Detect which cell encompasses the target text, then output its (x, y) center coordinate. 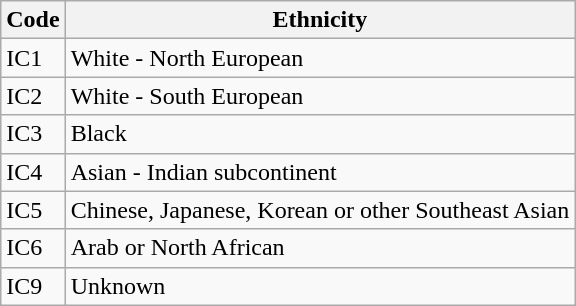
IC3 (33, 134)
Asian - Indian subcontinent (320, 172)
White - South European (320, 96)
IC5 (33, 210)
White - North European (320, 58)
Unknown (320, 286)
Black (320, 134)
Chinese, Japanese, Korean or other Southeast Asian (320, 210)
IC1 (33, 58)
IC9 (33, 286)
IC6 (33, 248)
Arab or North African (320, 248)
IC4 (33, 172)
Code (33, 20)
Ethnicity (320, 20)
IC2 (33, 96)
